Find where the given text appears and provide that cell's center as [x, y] coordinate. 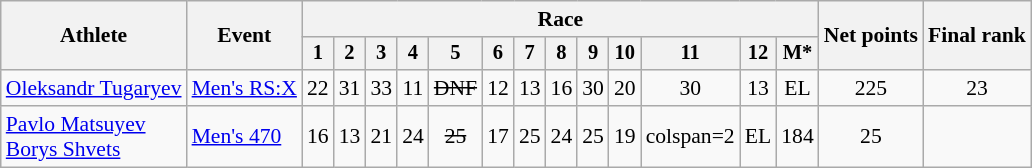
21 [381, 136]
1 [318, 54]
Event [244, 36]
33 [381, 88]
Men's 470 [244, 136]
Race [560, 19]
31 [350, 88]
Oleksandr Tugaryev [94, 88]
2 [350, 54]
Athlete [94, 36]
23 [977, 88]
colspan=2 [690, 136]
Men's RS:X [244, 88]
10 [625, 54]
20 [625, 88]
5 [456, 54]
7 [530, 54]
4 [413, 54]
225 [871, 88]
DNF [456, 88]
184 [798, 136]
17 [498, 136]
8 [562, 54]
6 [498, 54]
M* [798, 54]
Final rank [977, 36]
Net points [871, 36]
19 [625, 136]
Pavlo MatsuyevBorys Shvets [94, 136]
3 [381, 54]
22 [318, 88]
9 [593, 54]
